Search for the cell housing the specified text and yield its (x, y) center coordinate. 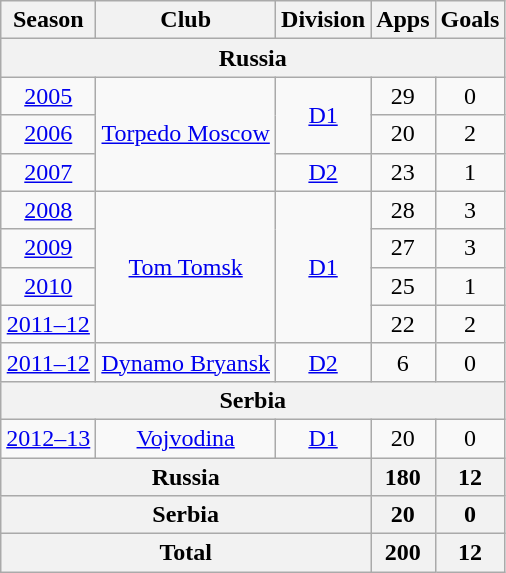
Apps (403, 20)
Division (324, 20)
29 (403, 96)
Total (186, 553)
25 (403, 286)
23 (403, 172)
2006 (48, 134)
2010 (48, 286)
6 (403, 362)
Goals (470, 20)
2007 (48, 172)
Vojvodina (186, 438)
Club (186, 20)
200 (403, 553)
2012–13 (48, 438)
Torpedo Moscow (186, 134)
2008 (48, 210)
Season (48, 20)
2005 (48, 96)
180 (403, 477)
22 (403, 324)
2009 (48, 248)
27 (403, 248)
Tom Tomsk (186, 267)
Dynamo Bryansk (186, 362)
28 (403, 210)
